Extract the [X, Y] coordinate from the center of the cell holding the provided text.  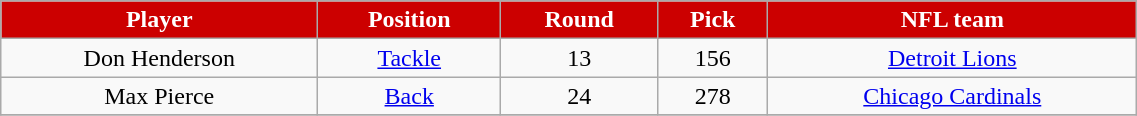
Detroit Lions [952, 58]
Max Pierce [160, 96]
Tackle [410, 58]
Chicago Cardinals [952, 96]
Back [410, 96]
Round [580, 20]
Player [160, 20]
156 [713, 58]
Position [410, 20]
Don Henderson [160, 58]
Pick [713, 20]
NFL team [952, 20]
13 [580, 58]
278 [713, 96]
24 [580, 96]
